Scan for the cell matching the given text and deliver its (x, y) coordinate at center. 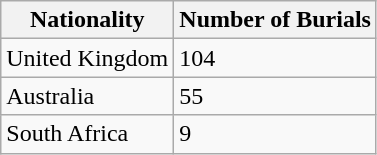
South Africa (88, 134)
Australia (88, 96)
55 (276, 96)
Number of Burials (276, 20)
104 (276, 58)
United Kingdom (88, 58)
Nationality (88, 20)
9 (276, 134)
